Provide the [X, Y] coordinate of the cell's center where the given text is located.  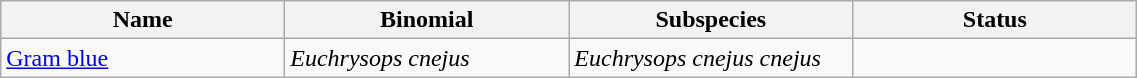
Euchrysops cnejus cnejus [711, 58]
Name [143, 20]
Euchrysops cnejus [427, 58]
Subspecies [711, 20]
Binomial [427, 20]
Gram blue [143, 58]
Status [995, 20]
